Scan for the cell matching the given text and deliver its [X, Y] coordinate at center. 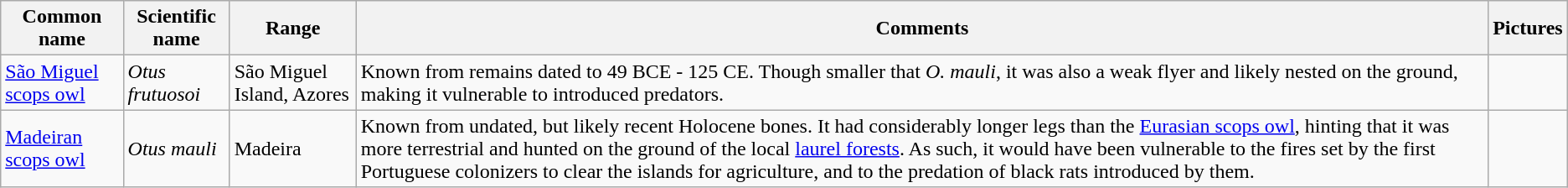
São Miguel Island, Azores [293, 82]
São Miguel scops owl [62, 82]
Madeira [293, 149]
Otus mauli [176, 149]
Pictures [1528, 29]
Common name [62, 29]
Range [293, 29]
Comments [921, 29]
Scientific name [176, 29]
Otus frutuosoi [176, 82]
Madeiran scops owl [62, 149]
